Return [X, Y] of the center of cell containing provided text 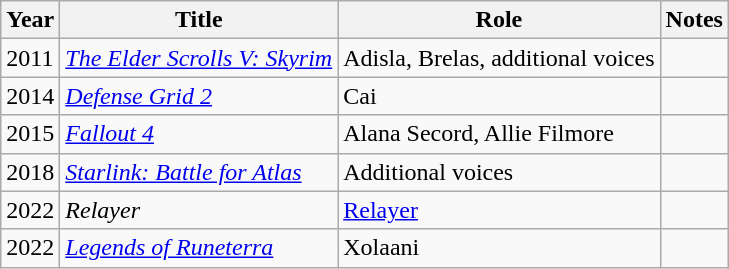
2015 [30, 134]
Adisla, Brelas, additional voices [499, 58]
Additional voices [499, 172]
2018 [30, 172]
Legends of Runeterra [199, 248]
Year [30, 20]
The Elder Scrolls V: Skyrim [199, 58]
Cai [499, 96]
2014 [30, 96]
Defense Grid 2 [199, 96]
Alana Secord, Allie Filmore [499, 134]
2011 [30, 58]
Notes [694, 20]
Title [199, 20]
Starlink: Battle for Atlas [199, 172]
Fallout 4 [199, 134]
Role [499, 20]
Xolaani [499, 248]
